Return (X, Y) of the center of cell containing provided text 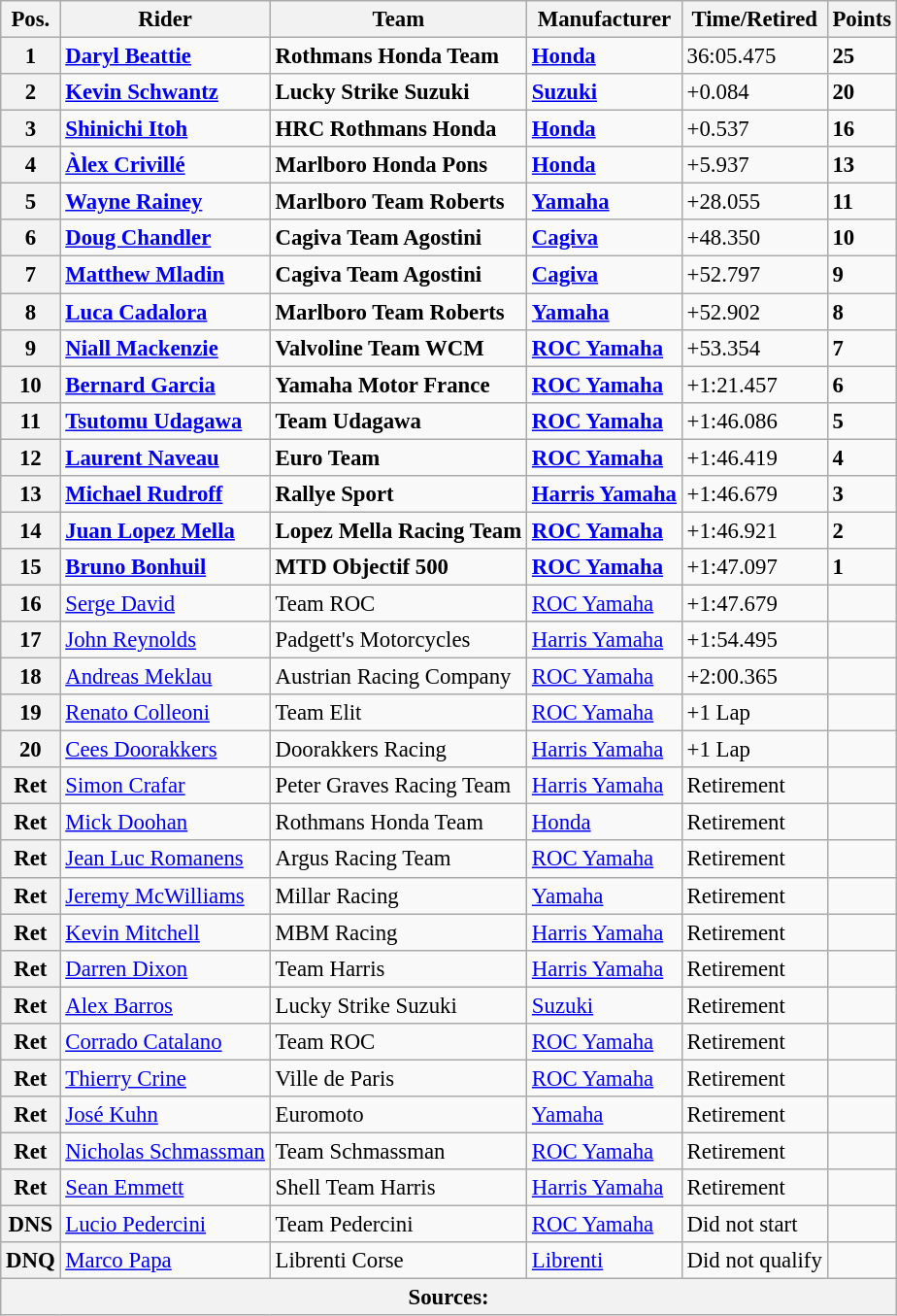
Kevin Schwantz (165, 92)
Wayne Rainey (165, 202)
+52.797 (754, 275)
Bruno Bonhuil (165, 567)
Shinichi Itoh (165, 129)
Sean Emmett (165, 1188)
+1:46.679 (754, 494)
Thierry Crine (165, 1078)
Andreas Meklau (165, 677)
12 (31, 457)
+0.084 (754, 92)
+1:46.419 (754, 457)
Manufacturer (605, 19)
+0.537 (754, 129)
Serge David (165, 603)
+48.350 (754, 238)
+1:46.921 (754, 530)
+2:00.365 (754, 677)
18 (31, 677)
Darren Dixon (165, 968)
Kevin Mitchell (165, 932)
Team Pedercini (398, 1225)
MBM Racing (398, 932)
John Reynolds (165, 640)
Team Elit (398, 713)
Austrian Racing Company (398, 677)
Juan Lopez Mella (165, 530)
Mick Doohan (165, 823)
+1:54.495 (754, 640)
Laurent Naveau (165, 457)
Shell Team Harris (398, 1188)
Lopez Mella Racing Team (398, 530)
+1:47.679 (754, 603)
HRC Rothmans Honda (398, 129)
+1:46.086 (754, 421)
Matthew Mladin (165, 275)
+1:21.457 (754, 385)
Marlboro Honda Pons (398, 165)
DNS (31, 1225)
Team Udagawa (398, 421)
Ville de Paris (398, 1078)
+52.902 (754, 312)
Points (862, 19)
Nicholas Schmassman (165, 1151)
25 (862, 56)
Did not start (754, 1225)
Peter Graves Racing Team (398, 786)
Team Schmassman (398, 1151)
36:05.475 (754, 56)
José Kuhn (165, 1115)
Doug Chandler (165, 238)
Renato Colleoni (165, 713)
Simon Crafar (165, 786)
Team (398, 19)
Michael Rudroff (165, 494)
Valvoline Team WCM (398, 348)
Librenti Corse (398, 1261)
Cees Doorakkers (165, 750)
Lucio Pedercini (165, 1225)
+28.055 (754, 202)
Rider (165, 19)
Pos. (31, 19)
19 (31, 713)
Argus Racing Team (398, 860)
Alex Barros (165, 1005)
Marco Papa (165, 1261)
Team Harris (398, 968)
Tsutomu Udagawa (165, 421)
Corrado Catalano (165, 1042)
Padgett's Motorcycles (398, 640)
14 (31, 530)
Yamaha Motor France (398, 385)
DNQ (31, 1261)
Sources: (448, 1298)
Jeremy McWilliams (165, 895)
+1:47.097 (754, 567)
Euro Team (398, 457)
+5.937 (754, 165)
Did not qualify (754, 1261)
Doorakkers Racing (398, 750)
Time/Retired (754, 19)
Euromoto (398, 1115)
Daryl Beattie (165, 56)
+53.354 (754, 348)
Àlex Crivillé (165, 165)
Niall Mackenzie (165, 348)
Luca Cadalora (165, 312)
MTD Objectif 500 (398, 567)
Bernard Garcia (165, 385)
Rallye Sport (398, 494)
Millar Racing (398, 895)
17 (31, 640)
Jean Luc Romanens (165, 860)
Librenti (605, 1261)
15 (31, 567)
